Provide the (X, Y) coordinate of the cell's center where the given text is located.  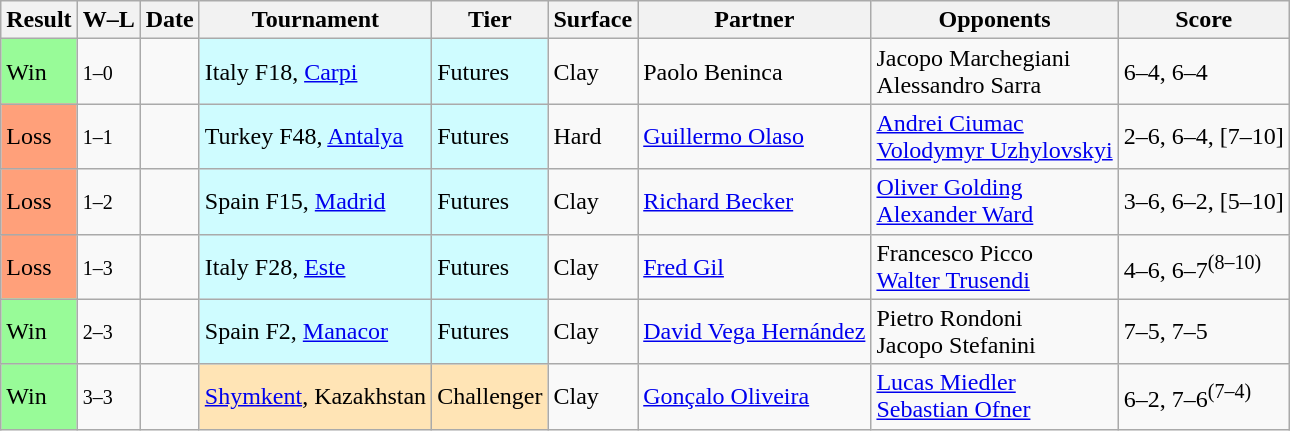
2–6, 6–4, [7–10] (1204, 136)
Fred Gil (754, 266)
Pietro Rondoni Jacopo Stefanini (994, 332)
6–2, 7–6(7–4) (1204, 396)
Lucas Miedler Sebastian Ofner (994, 396)
Francesco Picco Walter Trusendi (994, 266)
Partner (754, 20)
1–0 (108, 72)
1–1 (108, 136)
Score (1204, 20)
Spain F15, Madrid (315, 202)
Surface (593, 20)
2–3 (108, 332)
6–4, 6–4 (1204, 72)
Italy F18, Carpi (315, 72)
Tournament (315, 20)
Jacopo Marchegiani Alessandro Sarra (994, 72)
Andrei Ciumac Volodymyr Uzhylovskyi (994, 136)
W–L (108, 20)
Richard Becker (754, 202)
4–6, 6–7(8–10) (1204, 266)
7–5, 7–5 (1204, 332)
Challenger (490, 396)
1–3 (108, 266)
Tier (490, 20)
3–6, 6–2, [5–10] (1204, 202)
Date (170, 20)
Paolo Beninca (754, 72)
Italy F28, Este (315, 266)
1–2 (108, 202)
David Vega Hernández (754, 332)
Hard (593, 136)
Opponents (994, 20)
Guillermo Olaso (754, 136)
Oliver Golding Alexander Ward (994, 202)
Result (39, 20)
Turkey F48, Antalya (315, 136)
3–3 (108, 396)
Spain F2, Manacor (315, 332)
Gonçalo Oliveira (754, 396)
Shymkent, Kazakhstan (315, 396)
